Determine the (x, y) coordinate at the center of the cell enclosing the given text.  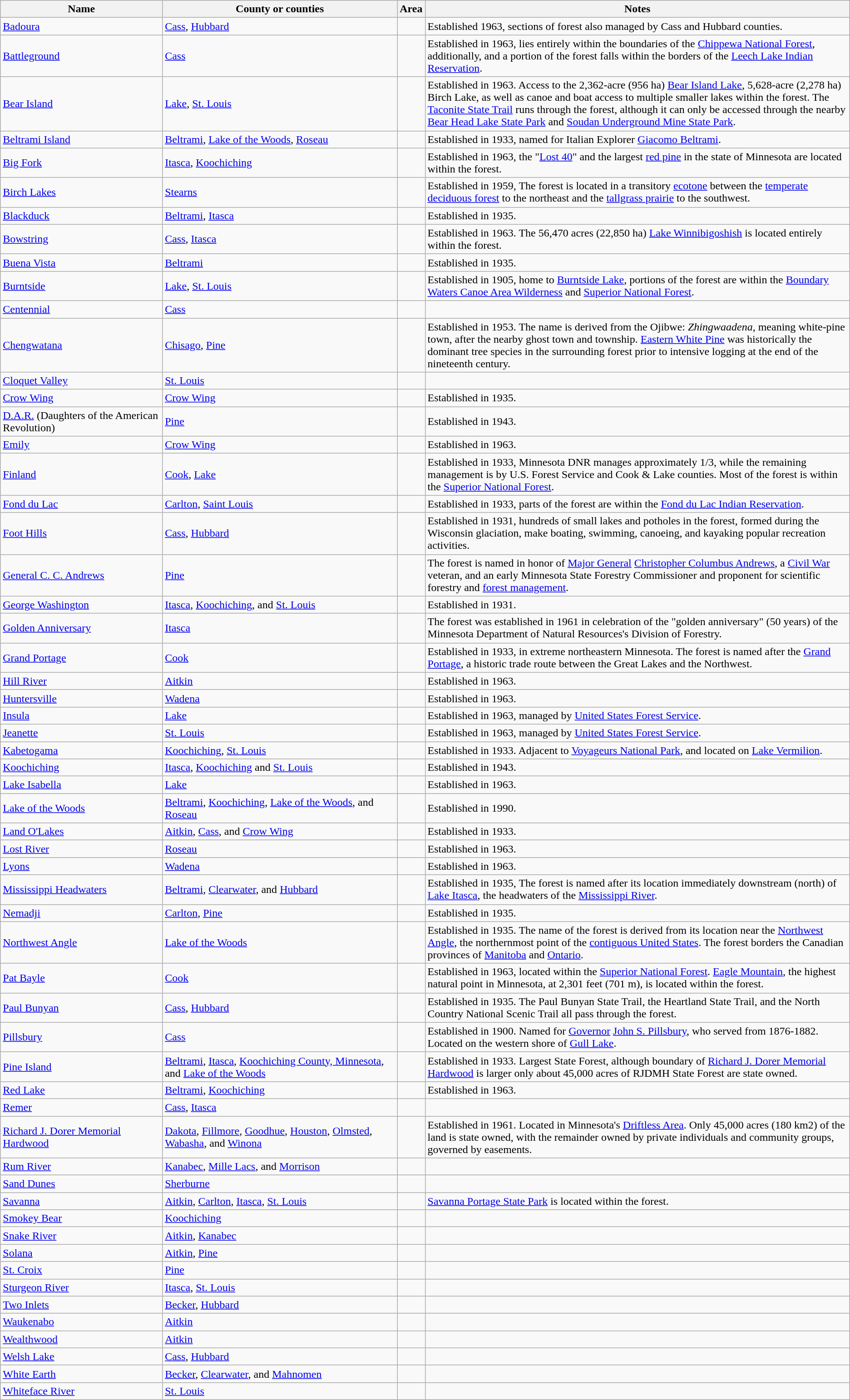
Lost River (82, 849)
Established in 1935. The Paul Bunyan State Trail, the Heartland State Trail, and the North Country National Scenic Trail all pass through the forest. (637, 1008)
Established in 1931. (637, 605)
Mississippi Headwaters (82, 890)
Foot Hills (82, 533)
Carlton, Saint Louis (280, 504)
Beltrami (280, 262)
Jeanette (82, 733)
Beltrami, Itasca, Koochiching County, Minnesota, and Lake of the Woods (280, 1067)
Cloquet Valley (82, 381)
Welsh Lake (82, 1356)
Burntside (82, 286)
Remer (82, 1107)
Savanna Portage State Park is located within the forest. (637, 1201)
County or counties (280, 9)
Pine Island (82, 1067)
Beltrami Island (82, 139)
Koochiching, St. Louis (280, 750)
Becker, Clearwater, and Mahnomen (280, 1374)
Paul Bunyan (82, 1008)
Richard J. Dorer Memorial Hardwood (82, 1137)
Itasca, St. Louis (280, 1287)
Bowstring (82, 239)
Red Lake (82, 1090)
Kabetogama (82, 750)
Established in 1935, The forest is named after its location immediately downstream (north) of Lake Itasca, the headwaters of the Mississippi River. (637, 890)
Itasca (280, 628)
Whiteface River (82, 1391)
Snake River (82, 1236)
Insula (82, 715)
Aitkin, Kanabec (280, 1236)
Finland (82, 474)
Established 1963, sections of forest also managed by Cass and Hubbard counties. (637, 26)
Established in 1933, named for Italian Explorer Giacomo Beltrami. (637, 139)
Waukenabo (82, 1322)
Established in 1933. (637, 832)
Centennial (82, 309)
Land O'Lakes (82, 832)
Area (411, 9)
Established in 1990. (637, 808)
Established in 1963, the "Lost 40" and the largest red pine in the state of Minnesota are located within the forest. (637, 163)
Beltrami, Itasca (280, 216)
Aitkin, Pine (280, 1253)
Established in 1933, parts of the forest are within the Fond du Lac Indian Reservation. (637, 504)
Notes (637, 9)
Itasca, Koochiching (280, 163)
Dakota, Fillmore, Goodhue, Houston, Olmsted, Wabasha, and Winona (280, 1137)
Established in 1933. Adjacent to Voyageurs National Park, and located on Lake Vermilion. (637, 750)
Chengwatana (82, 345)
St. Croix (82, 1270)
White Earth (82, 1374)
Aitkin, Cass, and Crow Wing (280, 832)
Savanna (82, 1201)
Two Inlets (82, 1305)
Birch Lakes (82, 192)
Nemadji (82, 913)
Grand Portage (82, 657)
Northwest Angle (82, 942)
Smokey Bear (82, 1218)
Sturgeon River (82, 1287)
Fond du Lac (82, 504)
Sherburne (280, 1184)
Huntersville (82, 698)
Established in 1900. Named for Governor John S. Pillsbury, who served from 1876-1882. Located on the western shore of Gull Lake. (637, 1037)
Carlton, Pine (280, 913)
Badoura (82, 26)
Pillsbury (82, 1037)
Bear Island (82, 104)
Beltrami, Clearwater, and Hubbard (280, 890)
George Washington (82, 605)
Blackduck (82, 216)
Emily (82, 445)
Itasca, Koochiching and St. Louis (280, 768)
Aitkin, Carlton, Itasca, St. Louis (280, 1201)
Golden Anniversary (82, 628)
Beltrami, Koochiching, Lake of the Woods, and Roseau (280, 808)
D.A.R. (Daughters of the American Revolution) (82, 421)
Buena Vista (82, 262)
Lake Isabella (82, 785)
Established in 1963. The 56,470 acres (22,850 ha) Lake Winnibigoshish is located entirely within the forest. (637, 239)
Beltrami, Koochiching (280, 1090)
Kanabec, Mille Lacs, and Morrison (280, 1167)
Beltrami, Lake of the Woods, Roseau (280, 139)
Roseau (280, 849)
Lyons (82, 866)
Wealthwood (82, 1339)
Chisago, Pine (280, 345)
Name (82, 9)
General C. C. Andrews (82, 575)
Hill River (82, 681)
Battleground (82, 56)
Sand Dunes (82, 1184)
Itasca, Koochiching, and St. Louis (280, 605)
Big Fork (82, 163)
Stearns (280, 192)
Solana (82, 1253)
Cook, Lake (280, 474)
Becker, Hubbard (280, 1305)
Pat Bayle (82, 978)
Rum River (82, 1167)
